Find where the given text appears and provide that cell's center as (X, Y) coordinate. 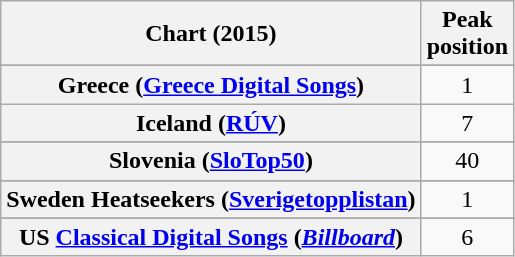
Peakposition (467, 34)
6 (467, 237)
Slovenia (SloTop50) (211, 161)
Iceland (RÚV) (211, 123)
US Classical Digital Songs (Billboard) (211, 237)
Sweden Heatseekers (Sverigetopplistan) (211, 199)
7 (467, 123)
Greece (Greece Digital Songs) (211, 85)
Chart (2015) (211, 34)
40 (467, 161)
